Determine the [x, y] coordinate at the center of the cell enclosing the given text.  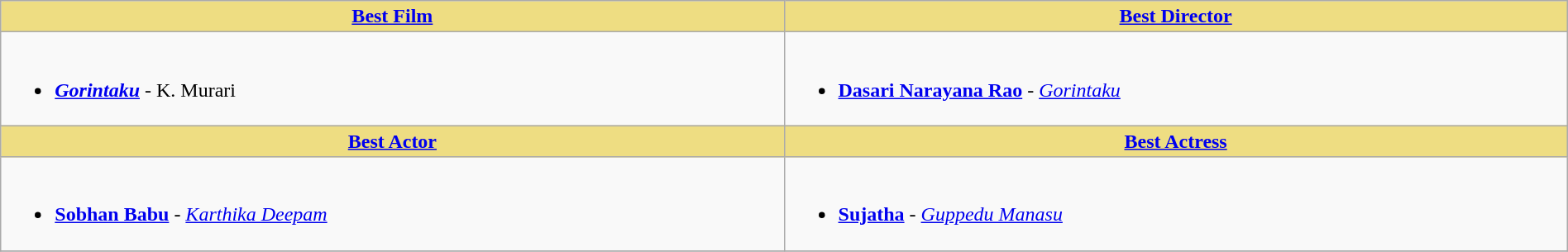
Dasari Narayana Rao - Gorintaku [1176, 79]
Sujatha - Guppedu Manasu [1176, 203]
Best Actor [392, 141]
Best Film [392, 17]
Best Director [1176, 17]
Best Actress [1176, 141]
Sobhan Babu - Karthika Deepam [392, 203]
Gorintaku - K. Murari [392, 79]
